Capture the cell that displays the provided text and extract its (X, Y) central coordinate. 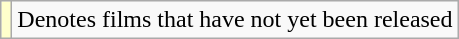
Denotes films that have not yet been released (235, 20)
